Identify which cell holds the provided text, then report its (x, y) central coordinate. 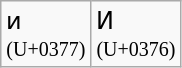
ͷ(U+0377) (46, 34)
Ͷ(U+0376) (136, 34)
